Search for the cell housing the specified text and yield its (X, Y) center coordinate. 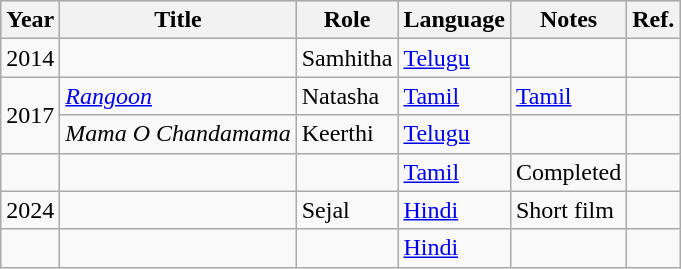
Notes (568, 20)
2024 (30, 210)
Keerthi (347, 134)
Title (178, 20)
Samhitha (347, 58)
2017 (30, 115)
Mama O Chandamama (178, 134)
Natasha (347, 96)
Ref. (654, 20)
Sejal (347, 210)
Role (347, 20)
2014 (30, 58)
Short film (568, 210)
Completed (568, 172)
Rangoon (178, 96)
Year (30, 20)
Language (454, 20)
